Capture the cell that displays the provided text and extract its (X, Y) central coordinate. 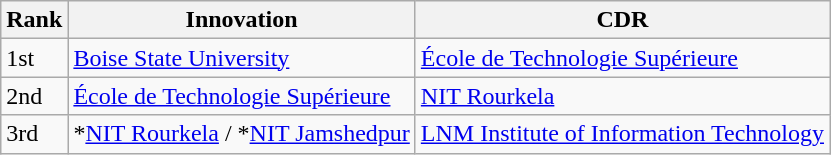
NIT Rourkela (622, 96)
Rank (34, 20)
2nd (34, 96)
CDR (622, 20)
1st (34, 58)
3rd (34, 134)
Boise State University (242, 58)
Innovation (242, 20)
*NIT Rourkela / *NIT Jamshedpur (242, 134)
LNM Institute of Information Technology (622, 134)
